Search for the cell housing the specified text and yield its [X, Y] center coordinate. 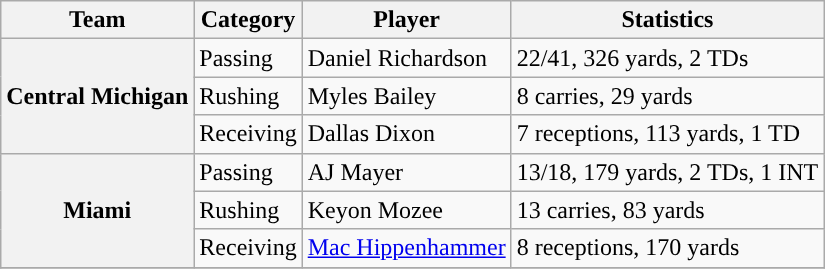
13/18, 179 yards, 2 TDs, 1 INT [668, 172]
7 receptions, 113 yards, 1 TD [668, 134]
13 carries, 83 yards [668, 210]
Player [406, 20]
8 receptions, 170 yards [668, 248]
Miami [98, 210]
Category [248, 20]
Statistics [668, 20]
Team [98, 20]
Mac Hippenhammer [406, 248]
Daniel Richardson [406, 58]
8 carries, 29 yards [668, 96]
22/41, 326 yards, 2 TDs [668, 58]
Central Michigan [98, 96]
Dallas Dixon [406, 134]
Myles Bailey [406, 96]
Keyon Mozee [406, 210]
AJ Mayer [406, 172]
